Detect which cell encompasses the target text, then output its [X, Y] center coordinate. 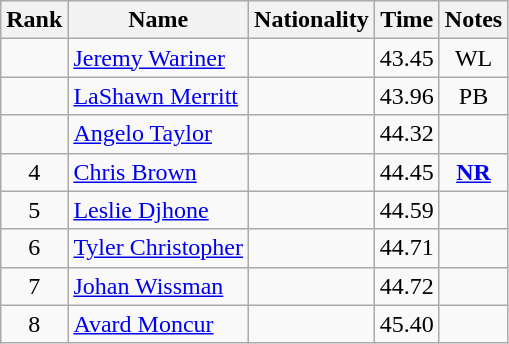
44.72 [406, 286]
LaShawn Merritt [158, 96]
Jeremy Wariner [158, 58]
Notes [473, 20]
7 [34, 286]
4 [34, 172]
5 [34, 210]
Nationality [312, 20]
Chris Brown [158, 172]
44.45 [406, 172]
WL [473, 58]
Tyler Christopher [158, 248]
44.32 [406, 134]
Rank [34, 20]
NR [473, 172]
Johan Wissman [158, 286]
PB [473, 96]
44.59 [406, 210]
Angelo Taylor [158, 134]
Time [406, 20]
8 [34, 324]
Leslie Djhone [158, 210]
44.71 [406, 248]
45.40 [406, 324]
Name [158, 20]
Avard Moncur [158, 324]
6 [34, 248]
43.96 [406, 96]
43.45 [406, 58]
